From the cell containing the given text, extract its center point as [x, y] coordinate. 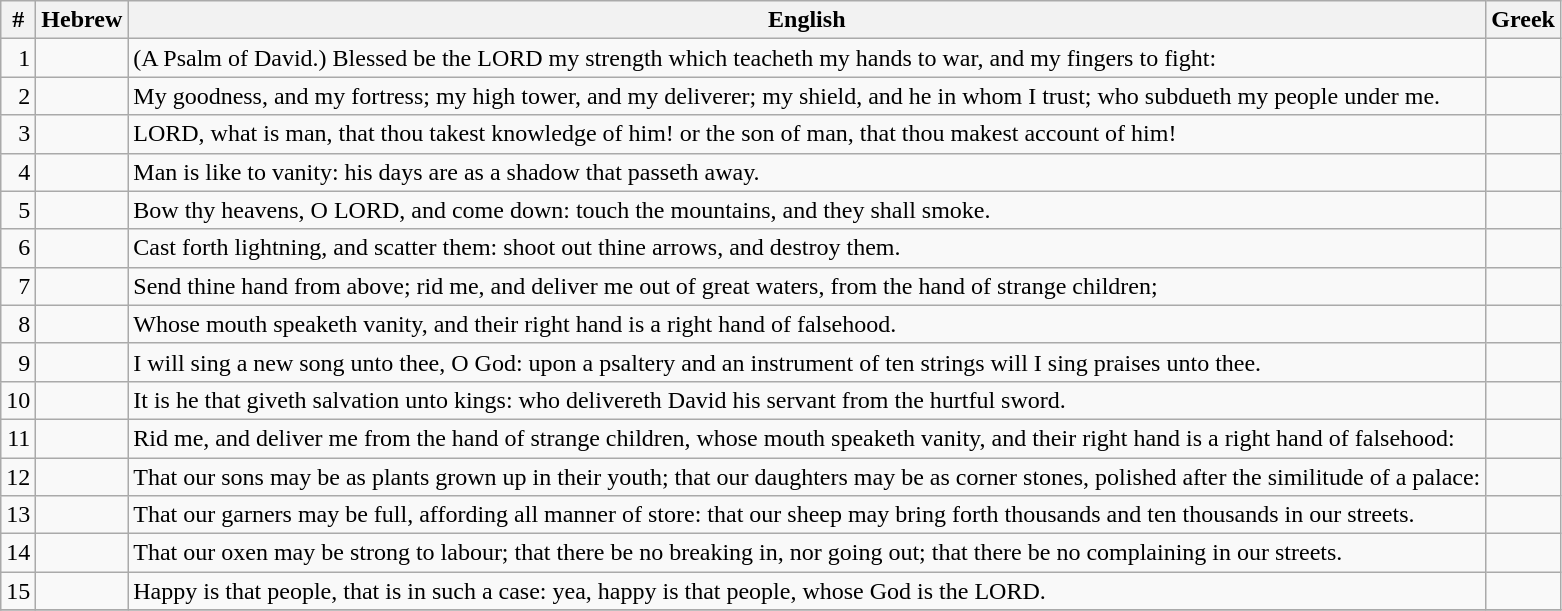
Rid me, and deliver me from the hand of strange children, whose mouth speaketh vanity, and their right hand is a right hand of falsehood: [807, 438]
(A Psalm of David.) Blessed be the LORD my strength which teacheth my hands to war, and my fingers to fight: [807, 58]
Bow thy heavens, O LORD, and come down: touch the mountains, and they shall smoke. [807, 210]
That our garners may be full, affording all manner of store: that our sheep may bring forth thousands and ten thousands in our streets. [807, 515]
10 [18, 400]
5 [18, 210]
Man is like to vanity: his days are as a shadow that passeth away. [807, 172]
Send thine hand from above; rid me, and deliver me out of great waters, from the hand of strange children; [807, 286]
Happy is that people, that is in such a case: yea, happy is that people, whose God is the LORD. [807, 591]
13 [18, 515]
9 [18, 362]
14 [18, 553]
Whose mouth speaketh vanity, and their right hand is a right hand of falsehood. [807, 324]
6 [18, 248]
My goodness, and my fortress; my high tower, and my deliverer; my shield, and he in whom I trust; who subdueth my people under me. [807, 96]
2 [18, 96]
7 [18, 286]
That our oxen may be strong to labour; that there be no breaking in, nor going out; that there be no complaining in our streets. [807, 553]
15 [18, 591]
I will sing a new song unto thee, O God: upon a psaltery and an instrument of ten strings will I sing praises unto thee. [807, 362]
Cast forth lightning, and scatter them: shoot out thine arrows, and destroy them. [807, 248]
12 [18, 477]
3 [18, 134]
1 [18, 58]
4 [18, 172]
# [18, 20]
English [807, 20]
LORD, what is man, that thou takest knowledge of him! or the son of man, that thou makest account of him! [807, 134]
11 [18, 438]
It is he that giveth salvation unto kings: who delivereth David his servant from the hurtful sword. [807, 400]
Greek [1524, 20]
8 [18, 324]
That our sons may be as plants grown up in their youth; that our daughters may be as corner stones, polished after the similitude of a palace: [807, 477]
Hebrew [82, 20]
